Output the [x, y] coordinate of the center of the cell containing the given text.  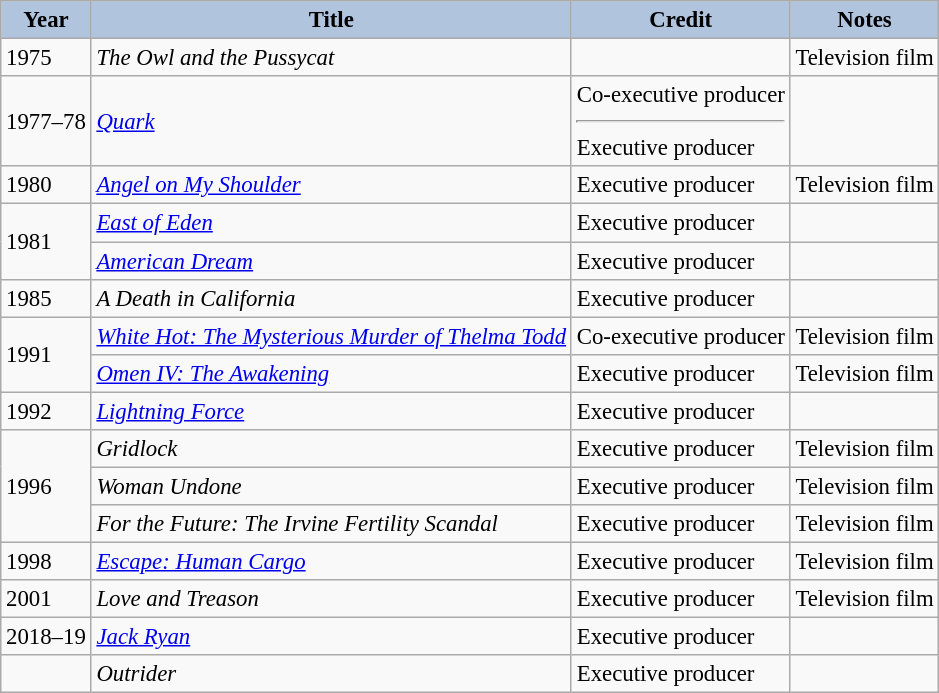
1996 [46, 486]
Jack Ryan [331, 637]
Year [46, 20]
1977–78 [46, 121]
Quark [331, 121]
Lightning Force [331, 411]
Gridlock [331, 449]
East of Eden [331, 223]
Credit [680, 20]
Co-executive producer [680, 336]
For the Future: The Irvine Fertility Scandal [331, 524]
1981 [46, 242]
Woman Undone [331, 486]
A Death in California [331, 298]
The Owl and the Pussycat [331, 58]
1992 [46, 411]
Co-executive producerExecutive producer [680, 121]
Title [331, 20]
Love and Treason [331, 599]
1991 [46, 354]
Omen IV: The Awakening [331, 373]
Notes [864, 20]
Angel on My Shoulder [331, 185]
1975 [46, 58]
1985 [46, 298]
American Dream [331, 261]
2018–19 [46, 637]
Outrider [331, 674]
1998 [46, 561]
1980 [46, 185]
Escape: Human Cargo [331, 561]
White Hot: The Mysterious Murder of Thelma Todd [331, 336]
2001 [46, 599]
